Search for the cell housing the specified text and yield its [X, Y] center coordinate. 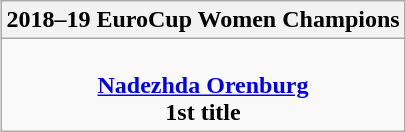
Nadezhda Orenburg1st title [203, 85]
2018–19 EuroCup Women Champions [203, 20]
